Return the [x, y] coordinate for the center point of the cell that contains the specified text.  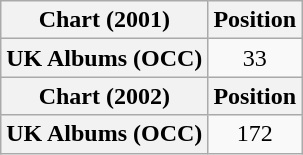
33 [255, 58]
172 [255, 134]
Chart (2001) [104, 20]
Chart (2002) [104, 96]
